Determine the [x, y] coordinate at the center of the cell enclosing the given text.  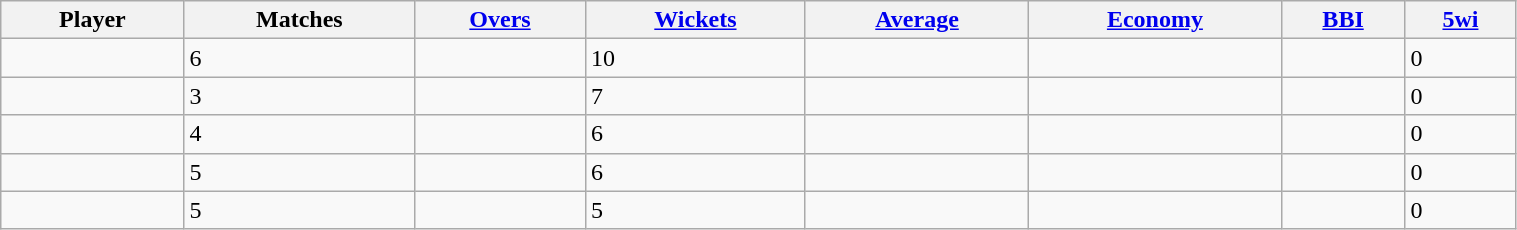
Overs [500, 20]
BBI [1343, 20]
Matches [300, 20]
4 [300, 134]
7 [695, 96]
Economy [1156, 20]
5wi [1460, 20]
Average [916, 20]
Wickets [695, 20]
10 [695, 58]
3 [300, 96]
Player [92, 20]
